Extract the (x, y) coordinate from the center of the cell holding the provided text.  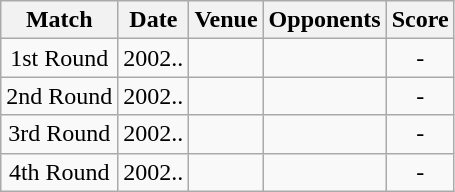
Match (60, 20)
Date (154, 20)
4th Round (60, 172)
2nd Round (60, 96)
Opponents (324, 20)
Venue (226, 20)
3rd Round (60, 134)
1st Round (60, 58)
Score (420, 20)
